Extract the (x, y) coordinate from the center of the cell holding the provided text.  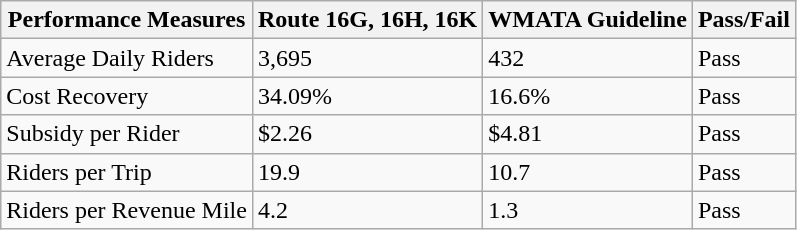
19.9 (367, 172)
Route 16G, 16H, 16K (367, 20)
Average Daily Riders (127, 58)
1.3 (588, 210)
$2.26 (367, 134)
Cost Recovery (127, 96)
432 (588, 58)
Riders per Trip (127, 172)
16.6% (588, 96)
Performance Measures (127, 20)
Riders per Revenue Mile (127, 210)
Pass/Fail (744, 20)
Subsidy per Rider (127, 134)
$4.81 (588, 134)
10.7 (588, 172)
3,695 (367, 58)
4.2 (367, 210)
34.09% (367, 96)
WMATA Guideline (588, 20)
